For the text-containing cell, return its midpoint in (X, Y) coordinate format. 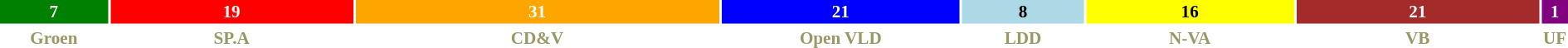
8 (1023, 12)
31 (537, 12)
16 (1190, 12)
1 (1555, 12)
19 (232, 12)
7 (54, 12)
